Output the (X, Y) coordinate of the center of the cell containing the given text.  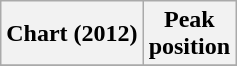
Chart (2012) (72, 34)
Peakposition (189, 34)
